Pinpoint the cell where the given text exists, returning its [X, Y] midpoint coordinate. 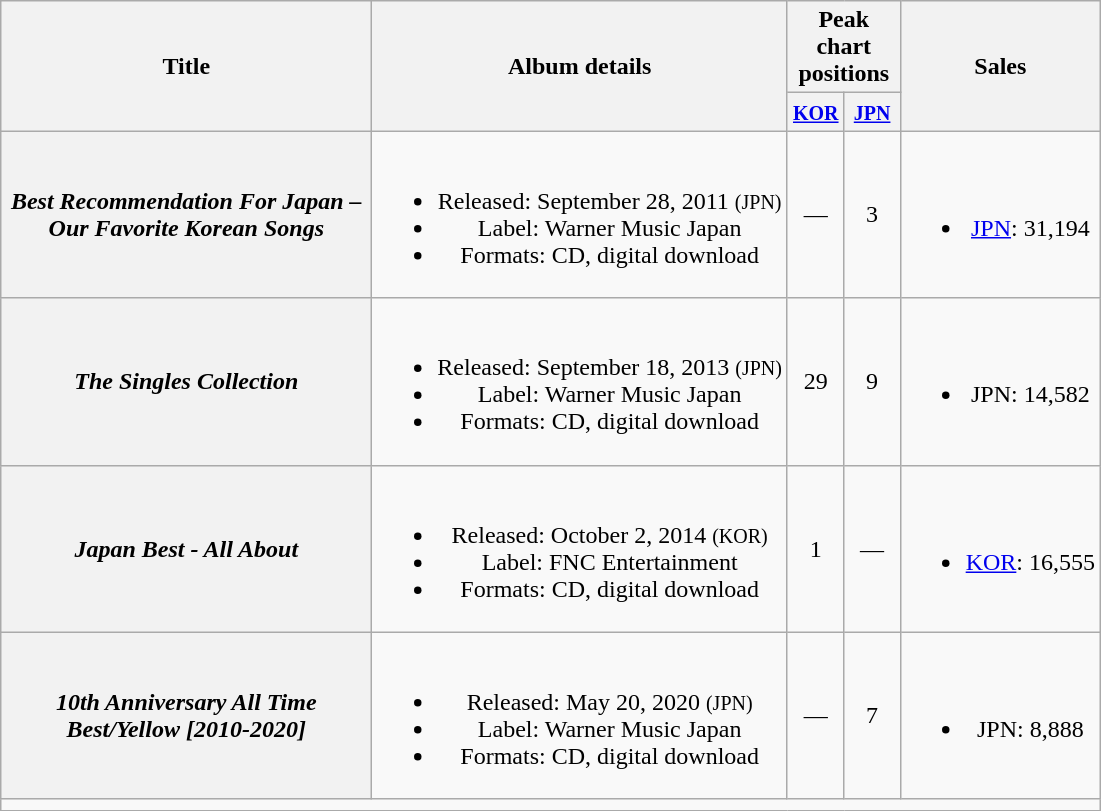
JPN: 14,582 [1000, 382]
1 [816, 548]
JPN: 8,888 [1000, 716]
Best Recommendation For Japan – Our Favorite Korean Songs [186, 214]
KOR [816, 112]
KOR: 16,555 [1000, 548]
JPN: 31,194 [1000, 214]
Album details [580, 66]
9 [872, 382]
29 [816, 382]
Released: May 20, 2020 (JPN)Label: Warner Music JapanFormats: CD, digital download [580, 716]
Released: September 18, 2013 (JPN)Label: Warner Music JapanFormats: CD, digital download [580, 382]
10th Anniversary All Time Best/Yellow [2010-2020] [186, 716]
The Singles Collection [186, 382]
Title [186, 66]
Released: September 28, 2011 (JPN)Label: Warner Music JapanFormats: CD, digital download [580, 214]
Japan Best - All About [186, 548]
7 [872, 716]
Sales [1000, 66]
JPN [872, 112]
3 [872, 214]
Peak chart positions [844, 47]
Released: October 2, 2014 (KOR)Label: FNC EntertainmentFormats: CD, digital download [580, 548]
